Scan for the cell matching the given text and deliver its (X, Y) coordinate at center. 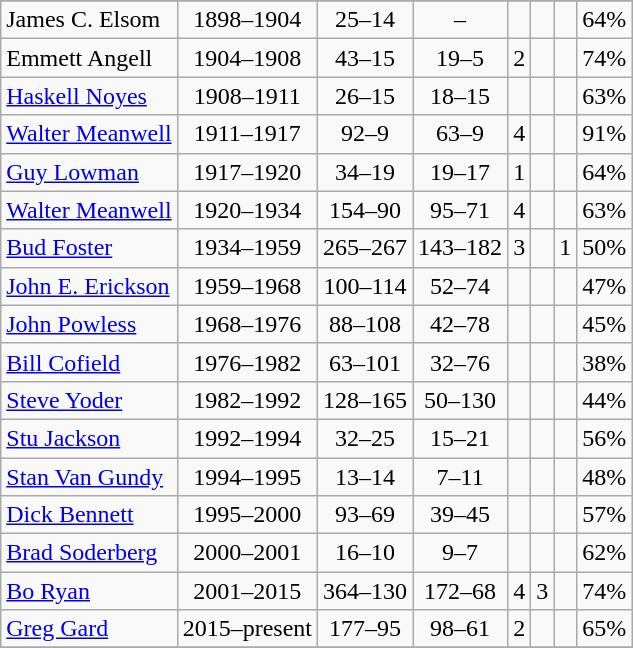
1911–1917 (247, 134)
100–114 (366, 286)
1904–1908 (247, 58)
Emmett Angell (89, 58)
Bud Foster (89, 248)
1934–1959 (247, 248)
43–15 (366, 58)
98–61 (460, 629)
19–5 (460, 58)
45% (604, 324)
44% (604, 400)
172–68 (460, 591)
2000–2001 (247, 553)
Greg Gard (89, 629)
39–45 (460, 515)
John Powless (89, 324)
2015–present (247, 629)
93–69 (366, 515)
56% (604, 438)
128–165 (366, 400)
John E. Erickson (89, 286)
1920–1934 (247, 210)
50% (604, 248)
62% (604, 553)
38% (604, 362)
16–10 (366, 553)
Bo Ryan (89, 591)
265–267 (366, 248)
1992–1994 (247, 438)
1995–2000 (247, 515)
Stan Van Gundy (89, 477)
95–71 (460, 210)
15–21 (460, 438)
18–15 (460, 96)
34–19 (366, 172)
1908–1911 (247, 96)
26–15 (366, 96)
Steve Yoder (89, 400)
88–108 (366, 324)
1968–1976 (247, 324)
James C. Elsom (89, 20)
Bill Cofield (89, 362)
154–90 (366, 210)
1917–1920 (247, 172)
47% (604, 286)
Dick Bennett (89, 515)
57% (604, 515)
42–78 (460, 324)
32–76 (460, 362)
143–182 (460, 248)
177–95 (366, 629)
7–11 (460, 477)
13–14 (366, 477)
92–9 (366, 134)
1959–1968 (247, 286)
364–130 (366, 591)
25–14 (366, 20)
9–7 (460, 553)
50–130 (460, 400)
65% (604, 629)
63–101 (366, 362)
1994–1995 (247, 477)
52–74 (460, 286)
32–25 (366, 438)
– (460, 20)
Brad Soderberg (89, 553)
19–17 (460, 172)
1976–1982 (247, 362)
Haskell Noyes (89, 96)
91% (604, 134)
2001–2015 (247, 591)
1898–1904 (247, 20)
Guy Lowman (89, 172)
Stu Jackson (89, 438)
1982–1992 (247, 400)
63–9 (460, 134)
48% (604, 477)
